Return the (X, Y) coordinate for the center point of the cell that contains the specified text.  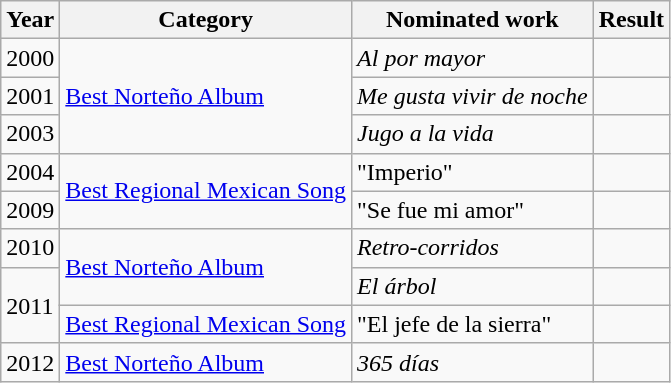
"Se fue mi amor" (473, 210)
Category (206, 20)
2003 (30, 134)
2000 (30, 58)
2009 (30, 210)
Me gusta vivir de noche (473, 96)
2010 (30, 248)
2011 (30, 305)
Nominated work (473, 20)
2001 (30, 96)
"El jefe de la sierra" (473, 324)
Retro-corridos (473, 248)
Result (631, 20)
365 días (473, 362)
Jugo a la vida (473, 134)
Year (30, 20)
El árbol (473, 286)
2012 (30, 362)
2004 (30, 172)
Al por mayor (473, 58)
"Imperio" (473, 172)
